Locate the cell with the specified text and output its (X, Y) center coordinate. 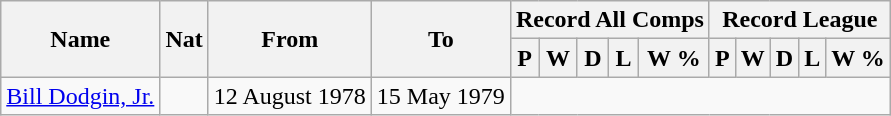
Bill Dodgin, Jr. (80, 96)
From (290, 39)
Name (80, 39)
Nat (184, 39)
To (440, 39)
15 May 1979 (440, 96)
Record All Comps (610, 20)
12 August 1978 (290, 96)
Record League (800, 20)
